Extract the (x, y) coordinate from the center of the cell holding the provided text.  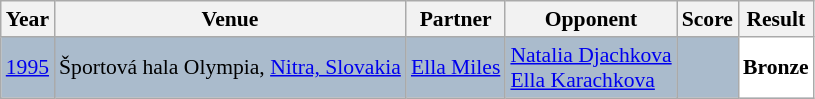
Partner (456, 19)
1995 (28, 68)
Natalia Djachkova Ella Karachkova (590, 68)
Ella Miles (456, 68)
Venue (230, 19)
Result (776, 19)
Score (708, 19)
Bronze (776, 68)
Športová hala Olympia, Nitra, Slovakia (230, 68)
Opponent (590, 19)
Year (28, 19)
